Extract the (x, y) coordinate from the center of the cell holding the provided text.  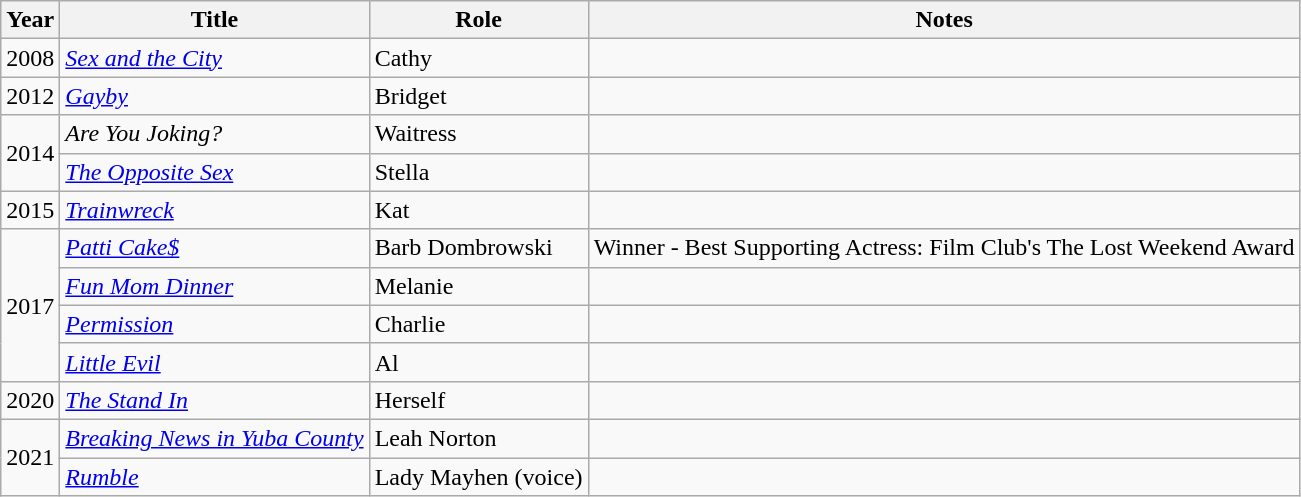
Bridget (478, 96)
Permission (214, 324)
Winner - Best Supporting Actress: Film Club's The Lost Weekend Award (944, 248)
2008 (30, 58)
Are You Joking? (214, 134)
The Opposite Sex (214, 172)
2015 (30, 210)
Charlie (478, 324)
Trainwreck (214, 210)
Rumble (214, 477)
2021 (30, 457)
Gayby (214, 96)
Stella (478, 172)
2017 (30, 305)
Little Evil (214, 362)
2014 (30, 153)
Role (478, 20)
Title (214, 20)
Fun Mom Dinner (214, 286)
Waitress (478, 134)
Leah Norton (478, 438)
Melanie (478, 286)
Breaking News in Yuba County (214, 438)
2012 (30, 96)
Sex and the City (214, 58)
Cathy (478, 58)
Barb Dombrowski (478, 248)
Patti Cake$ (214, 248)
Kat (478, 210)
Herself (478, 400)
Al (478, 362)
Year (30, 20)
Lady Mayhen (voice) (478, 477)
2020 (30, 400)
The Stand In (214, 400)
Notes (944, 20)
